Locate the cell with the specified text and output its (X, Y) center coordinate. 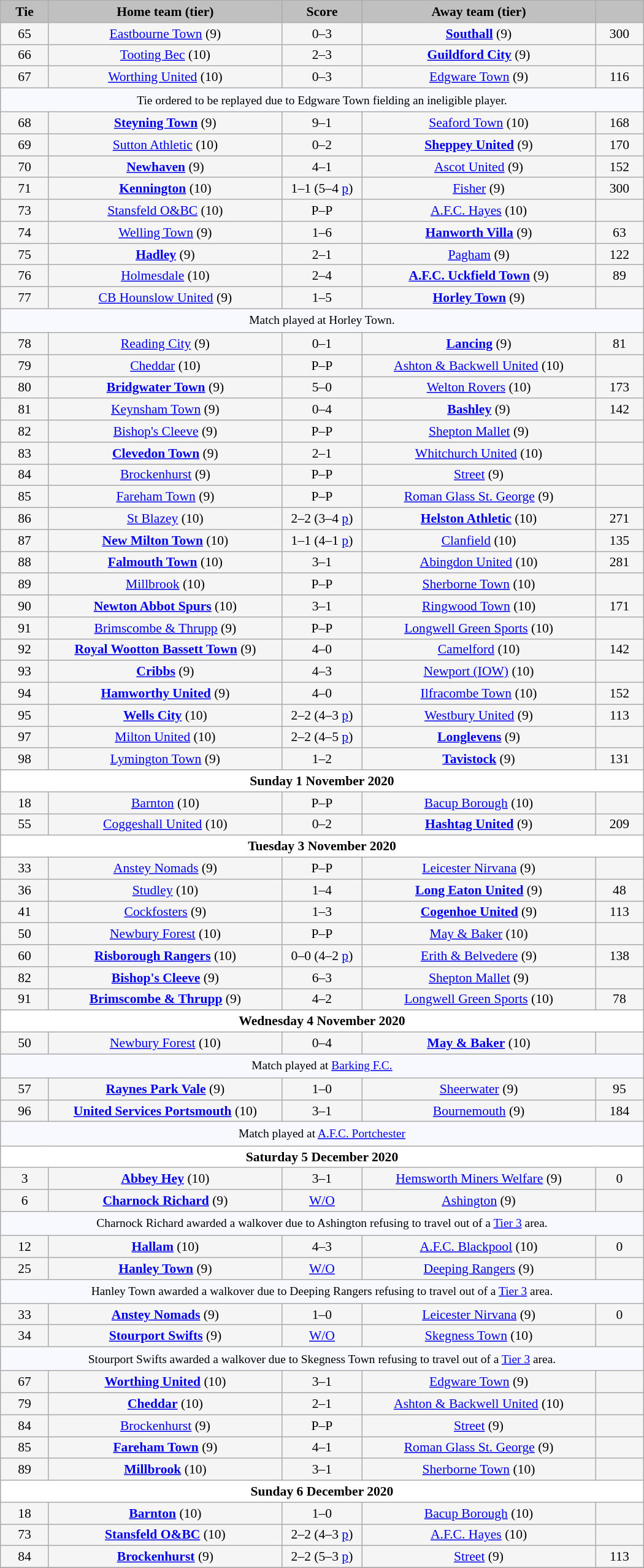
Longlevens (9) (479, 737)
Ilfracombe Town (10) (479, 694)
93 (25, 672)
88 (25, 563)
Southall (9) (479, 34)
3 (25, 1179)
97 (25, 737)
170 (619, 145)
Sheerwater (9) (479, 1090)
Falmouth Town (10) (165, 563)
Pagham (9) (479, 255)
Clevedon Town (9) (165, 453)
70 (25, 167)
Cogenhoe United (9) (479, 912)
Deeping Rangers (9) (479, 1269)
Stourport Swifts (9) (165, 1336)
Newhaven (9) (165, 167)
Stourport Swifts awarded a walkover due to Skegness Town refusing to travel out of a Tier 3 area. (322, 1359)
2–2 (4–5 p) (321, 737)
Keynsham Town (9) (165, 410)
Fisher (9) (479, 189)
55 (25, 824)
122 (619, 255)
Tavistock (9) (479, 759)
Bashley (9) (479, 410)
68 (25, 123)
Match played at Horley Town. (322, 321)
United Services Portsmouth (10) (165, 1111)
Tuesday 3 November 2020 (322, 847)
Reading City (9) (165, 344)
Hemsworth Miners Welfare (9) (479, 1179)
34 (25, 1336)
Saturday 5 December 2020 (322, 1157)
A.F.C. Uckfield Town (9) (479, 276)
Holmesdale (10) (165, 276)
Bournemouth (9) (479, 1111)
Studley (10) (165, 890)
48 (619, 890)
A.F.C. Blackpool (10) (479, 1247)
Tie ordered to be replayed due to Edgware Town fielding an ineligible player. (322, 101)
Hanworth Villa (9) (479, 233)
98 (25, 759)
71 (25, 189)
Home team (tier) (165, 12)
Milton United (10) (165, 737)
1–6 (321, 233)
Hanley Town (9) (165, 1269)
209 (619, 824)
Erith & Belvedere (9) (479, 956)
St Blazey (10) (165, 519)
1–3 (321, 912)
12 (25, 1247)
168 (619, 123)
Wells City (10) (165, 715)
Kennington (10) (165, 189)
2–3 (321, 55)
1–5 (321, 298)
Bridgwater Town (9) (165, 388)
92 (25, 650)
0–0 (4–2 p) (321, 956)
Lymington Town (9) (165, 759)
116 (619, 77)
Tie (25, 12)
2–4 (321, 276)
Clanfield (10) (479, 540)
25 (25, 1269)
Camelford (10) (479, 650)
36 (25, 890)
Risborough Rangers (10) (165, 956)
Westbury United (9) (479, 715)
4–2 (321, 999)
Ashington (9) (479, 1201)
Away team (tier) (479, 12)
Welling Town (9) (165, 233)
Helston Athletic (10) (479, 519)
Sunday 6 December 2020 (322, 1491)
184 (619, 1111)
9–1 (321, 123)
Ascot United (9) (479, 167)
Match played at A.F.C. Portchester (322, 1134)
Coggeshall United (10) (165, 824)
Cribbs (9) (165, 672)
Welton Rovers (10) (479, 388)
86 (25, 519)
77 (25, 298)
94 (25, 694)
Hashtag United (9) (479, 824)
Newport (IOW) (10) (479, 672)
1–1 (4–1 p) (321, 540)
5–0 (321, 388)
CB Hounslow United (9) (165, 298)
57 (25, 1090)
75 (25, 255)
Tooting Bec (10) (165, 55)
Cockfosters (9) (165, 912)
1–1 (5–4 p) (321, 189)
Score (321, 12)
Sunday 1 November 2020 (322, 781)
Long Eaton United (9) (479, 890)
66 (25, 55)
2–2 (5–3 p) (321, 1557)
Seaford Town (10) (479, 123)
Royal Wootton Bassett Town (9) (165, 650)
Raynes Park Vale (9) (165, 1090)
Sheppey United (9) (479, 145)
131 (619, 759)
135 (619, 540)
63 (619, 233)
1–2 (321, 759)
Guildford City (9) (479, 55)
41 (25, 912)
Abbey Hey (10) (165, 1179)
83 (25, 453)
Wednesday 4 November 2020 (322, 1021)
87 (25, 540)
271 (619, 519)
76 (25, 276)
69 (25, 145)
60 (25, 956)
Hamworthy United (9) (165, 694)
Skegness Town (10) (479, 1336)
90 (25, 606)
65 (25, 34)
Ringwood Town (10) (479, 606)
138 (619, 956)
Abingdon United (10) (479, 563)
171 (619, 606)
80 (25, 388)
96 (25, 1111)
New Milton Town (10) (165, 540)
Sutton Athletic (10) (165, 145)
173 (619, 388)
Charnock Richard (9) (165, 1201)
2–2 (3–4 p) (321, 519)
Horley Town (9) (479, 298)
Eastbourne Town (9) (165, 34)
Hallam (10) (165, 1247)
6–3 (321, 978)
Whitchurch United (10) (479, 453)
Hanley Town awarded a walkover due to Deeping Rangers refusing to travel out of a Tier 3 area. (322, 1291)
Lancing (9) (479, 344)
Steyning Town (9) (165, 123)
Hadley (9) (165, 255)
0–1 (321, 344)
6 (25, 1201)
Match played at Barking F.C. (322, 1066)
281 (619, 563)
Newton Abbot Spurs (10) (165, 606)
1–4 (321, 890)
Charnock Richard awarded a walkover due to Ashington refusing to travel out of a Tier 3 area. (322, 1223)
74 (25, 233)
